Determine the (x, y) coordinate at the center of the cell enclosing the given text.  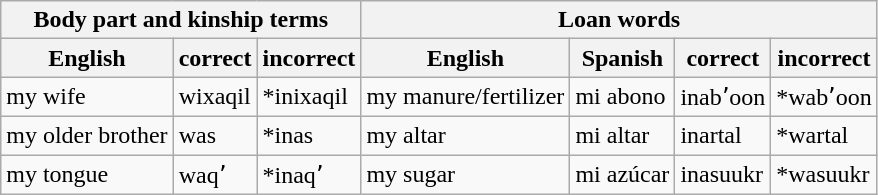
inabʼoon (723, 97)
waqʼ (215, 174)
my tongue (87, 174)
wixaqil (215, 97)
mi altar (622, 135)
inartal (723, 135)
*wasuukr (824, 174)
*inaqʼ (309, 174)
my sugar (466, 174)
*inixaqil (309, 97)
inasuukr (723, 174)
mi azúcar (622, 174)
Spanish (622, 58)
Body part and kinship terms (181, 20)
*wartal (824, 135)
mi abono (622, 97)
my wife (87, 97)
*inas (309, 135)
my older brother (87, 135)
was (215, 135)
Loan words (619, 20)
my manure/fertilizer (466, 97)
*wabʼoon (824, 97)
my altar (466, 135)
